Output the (x, y) coordinate of the center of the cell containing the given text.  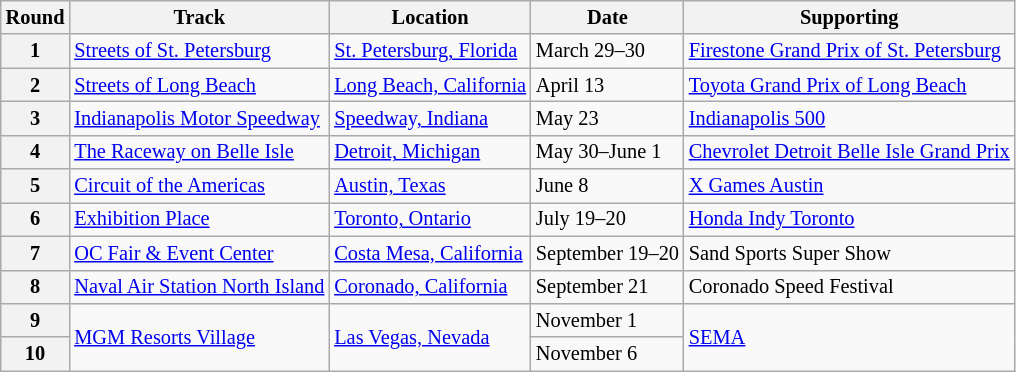
Indianapolis Motor Speedway (199, 118)
X Games Austin (850, 186)
May 30–June 1 (608, 152)
Supporting (850, 17)
Naval Air Station North Island (199, 287)
July 19–20 (608, 219)
5 (36, 186)
The Raceway on Belle Isle (199, 152)
Detroit, Michigan (430, 152)
March 29–30 (608, 51)
Speedway, Indiana (430, 118)
Exhibition Place (199, 219)
November 1 (608, 320)
2 (36, 85)
Streets of Long Beach (199, 85)
November 6 (608, 354)
Costa Mesa, California (430, 253)
September 19–20 (608, 253)
April 13 (608, 85)
Circuit of the Americas (199, 186)
Track (199, 17)
Coronado, California (430, 287)
September 21 (608, 287)
MGM Resorts Village (199, 336)
Honda Indy Toronto (850, 219)
3 (36, 118)
7 (36, 253)
8 (36, 287)
Firestone Grand Prix of St. Petersburg (850, 51)
Las Vegas, Nevada (430, 336)
Date (608, 17)
Sand Sports Super Show (850, 253)
Austin, Texas (430, 186)
Toyota Grand Prix of Long Beach (850, 85)
Location (430, 17)
10 (36, 354)
St. Petersburg, Florida (430, 51)
9 (36, 320)
Long Beach, California (430, 85)
4 (36, 152)
OC Fair & Event Center (199, 253)
Round (36, 17)
6 (36, 219)
Streets of St. Petersburg (199, 51)
SEMA (850, 336)
May 23 (608, 118)
1 (36, 51)
Coronado Speed Festival (850, 287)
Indianapolis 500 (850, 118)
Toronto, Ontario (430, 219)
Chevrolet Detroit Belle Isle Grand Prix (850, 152)
June 8 (608, 186)
